Search for the cell housing the specified text and yield its (x, y) center coordinate. 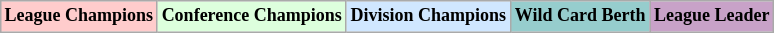
Division Champions (428, 16)
Conference Champions (252, 16)
League Leader (712, 16)
League Champions (78, 16)
Wild Card Berth (580, 16)
